Return [X, Y] of the center of cell containing provided text 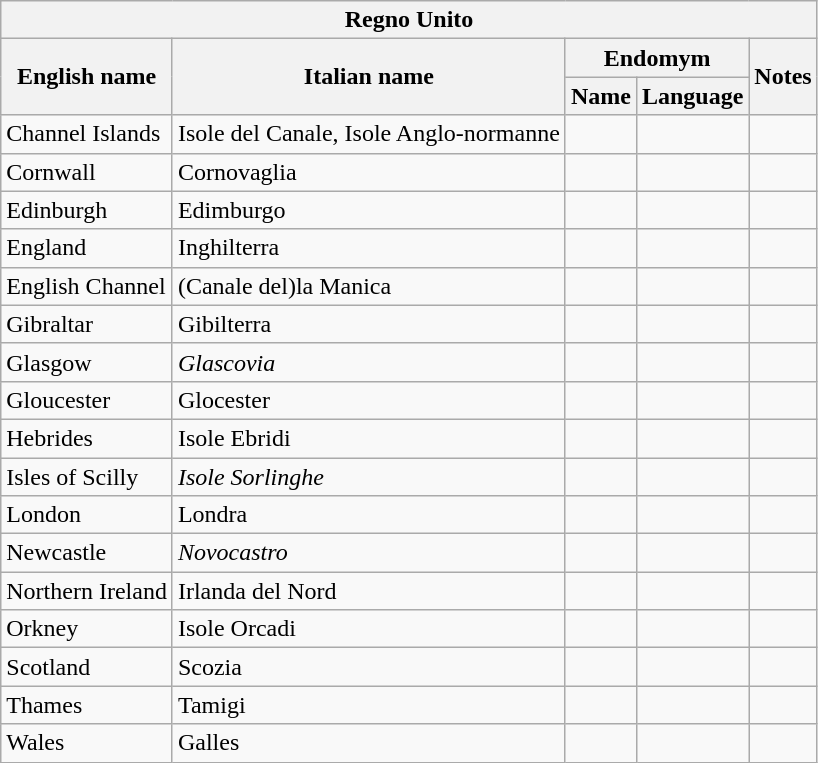
Channel Islands [87, 134]
Glasgow [87, 362]
Gibraltar [87, 324]
Gloucester [87, 400]
Thames [87, 705]
Wales [87, 743]
Isles of Scilly [87, 477]
Gibilterra [368, 324]
Irlanda del Nord [368, 591]
English Channel [87, 286]
Londra [368, 515]
Glascovia [368, 362]
Scozia [368, 667]
Endomym [656, 58]
Isole Ebridi [368, 438]
Language [692, 96]
Northern Ireland [87, 591]
Notes [783, 77]
Tamigi [368, 705]
London [87, 515]
Isole del Canale, Isole Anglo-normanne [368, 134]
Novocastro [368, 553]
Isole Sorlinghe [368, 477]
Edinburgh [87, 210]
Orkney [87, 629]
Italian name [368, 77]
Cornovaglia [368, 172]
Inghilterra [368, 248]
Regno Unito [409, 20]
Isole Orcadi [368, 629]
Newcastle [87, 553]
Galles [368, 743]
Glocester [368, 400]
English name [87, 77]
Scotland [87, 667]
Cornwall [87, 172]
Hebrides [87, 438]
England [87, 248]
Name [600, 96]
(Canale del)la Manica [368, 286]
Edimburgo [368, 210]
